Return the [x, y] coordinate for the center point of the cell that contains the specified text.  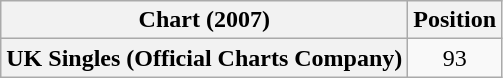
93 [455, 58]
Position [455, 20]
UK Singles (Official Charts Company) [204, 58]
Chart (2007) [204, 20]
